Detect which cell encompasses the target text, then output its [x, y] center coordinate. 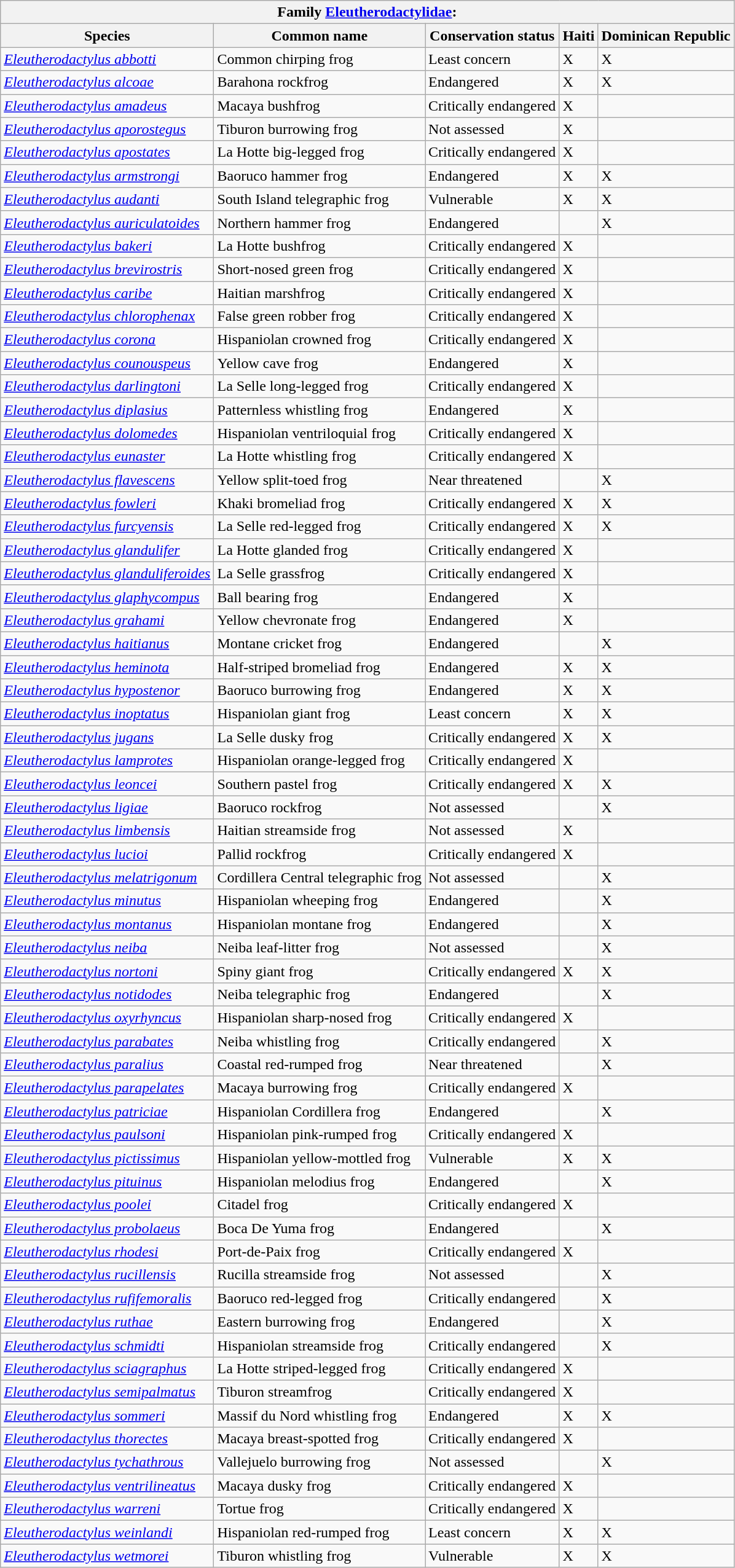
Baoruco hammer frog [320, 176]
La Hotte whistling frog [320, 457]
Eleutherodactylus abbotti [107, 59]
Eleutherodactylus neiba [107, 947]
Hispaniolan pink-rumped frog [320, 1135]
Eleutherodactylus audanti [107, 199]
Common chirping frog [320, 59]
Neiba leaf-litter frog [320, 947]
Vallejuelo burrowing frog [320, 1462]
Southern pastel frog [320, 784]
Macaya burrowing frog [320, 1088]
Yellow chevronate frog [320, 620]
Hispaniolan wheeping frog [320, 901]
Eleutherodactylus hypostenor [107, 691]
La Hotte glanded frog [320, 550]
Eleutherodactylus haitianus [107, 643]
Tortue frog [320, 1509]
Barahona rockfrog [320, 82]
Eleutherodactylus jugans [107, 737]
La Hotte striped-legged frog [320, 1368]
Eleutherodactylus sciagraphus [107, 1368]
Massif du Nord whistling frog [320, 1415]
Eleutherodactylus paulsoni [107, 1135]
Eleutherodactylus corona [107, 340]
Neiba whistling frog [320, 1041]
Hispaniolan yellow-mottled frog [320, 1158]
Hispaniolan Cordillera frog [320, 1111]
Eleutherodactylus notidodes [107, 994]
Eleutherodactylus brevirostris [107, 269]
Eleutherodactylus ruthae [107, 1322]
Eleutherodactylus chlorophenax [107, 316]
Common name [320, 36]
Eleutherodactylus rufifemoralis [107, 1298]
Eleutherodactylus thorectes [107, 1439]
Eleutherodactylus diplasius [107, 410]
Eleutherodactylus weinlandi [107, 1532]
South Island telegraphic frog [320, 199]
Eleutherodactylus sommeri [107, 1415]
Eleutherodactylus flavescens [107, 480]
Eleutherodactylus armstrongi [107, 176]
Species [107, 36]
Eleutherodactylus fowleri [107, 503]
Eleutherodactylus schmidti [107, 1345]
Macaya bushfrog [320, 106]
Eleutherodactylus melatrigonum [107, 877]
Eleutherodactylus heminota [107, 667]
Eleutherodactylus lamprotes [107, 761]
Haitian marshfrog [320, 293]
Eleutherodactylus rucillensis [107, 1275]
Macaya dusky frog [320, 1486]
Pallid rockfrog [320, 854]
Coastal red-rumped frog [320, 1065]
La Hotte big-legged frog [320, 152]
Eleutherodactylus auriculatoides [107, 222]
La Selle dusky frog [320, 737]
Eleutherodactylus dolomedes [107, 433]
Tiburon streamfrog [320, 1392]
La Selle grassfrog [320, 573]
La Hotte bushfrog [320, 246]
Cordillera Central telegraphic frog [320, 877]
Macaya breast-spotted frog [320, 1439]
Eleutherodactylus montanus [107, 924]
Hispaniolan montane frog [320, 924]
Baoruco red-legged frog [320, 1298]
False green robber frog [320, 316]
Eleutherodactylus amadeus [107, 106]
Baoruco burrowing frog [320, 691]
Hispaniolan red-rumped frog [320, 1532]
Hispaniolan giant frog [320, 714]
Eleutherodactylus minutus [107, 901]
Eleutherodactylus leoncei [107, 784]
Ball bearing frog [320, 597]
Eleutherodactylus nortoni [107, 971]
Port-de-Paix frog [320, 1252]
Eleutherodactylus probolaeus [107, 1228]
Haiti [579, 36]
Eleutherodactylus oxyrhyncus [107, 1017]
Dominican Republic [666, 36]
Conservation status [492, 36]
Eleutherodactylus parabates [107, 1041]
Eleutherodactylus inoptatus [107, 714]
Family Eleutherodactylidae: [367, 12]
Eleutherodactylus limbensis [107, 831]
Eleutherodactylus lucioi [107, 854]
Eleutherodactylus rhodesi [107, 1252]
Patternless whistling frog [320, 410]
Boca De Yuma frog [320, 1228]
La Selle red-legged frog [320, 527]
Eleutherodactylus grahami [107, 620]
Eleutherodactylus ventrilineatus [107, 1486]
Eleutherodactylus aporostegus [107, 129]
Eleutherodactylus alcoae [107, 82]
Eleutherodactylus glanduliferoides [107, 573]
Eleutherodactylus furcyensis [107, 527]
Eleutherodactylus glaphycompus [107, 597]
Eleutherodactylus ligiae [107, 807]
Hispaniolan orange-legged frog [320, 761]
Eleutherodactylus warreni [107, 1509]
Yellow split-toed frog [320, 480]
Hispaniolan crowned frog [320, 340]
Northern hammer frog [320, 222]
Eleutherodactylus wetmorei [107, 1556]
Eleutherodactylus caribe [107, 293]
Eleutherodactylus glandulifer [107, 550]
Hispaniolan sharp-nosed frog [320, 1017]
Tiburon whistling frog [320, 1556]
Eleutherodactylus darlingtoni [107, 386]
Short-nosed green frog [320, 269]
Eleutherodactylus apostates [107, 152]
Hispaniolan ventriloquial frog [320, 433]
Eleutherodactylus counouspeus [107, 363]
Eleutherodactylus pituinus [107, 1182]
Eleutherodactylus patriciae [107, 1111]
Eleutherodactylus paralius [107, 1065]
Hispaniolan melodius frog [320, 1182]
Yellow cave frog [320, 363]
Eleutherodactylus semipalmatus [107, 1392]
Eleutherodactylus poolei [107, 1205]
Spiny giant frog [320, 971]
Montane cricket frog [320, 643]
Haitian streamside frog [320, 831]
Eleutherodactylus bakeri [107, 246]
Baoruco rockfrog [320, 807]
Tiburon burrowing frog [320, 129]
Neiba telegraphic frog [320, 994]
Khaki bromeliad frog [320, 503]
La Selle long-legged frog [320, 386]
Eleutherodactylus pictissimus [107, 1158]
Eleutherodactylus parapelates [107, 1088]
Half-striped bromeliad frog [320, 667]
Rucilla streamside frog [320, 1275]
Eleutherodactylus eunaster [107, 457]
Citadel frog [320, 1205]
Eastern burrowing frog [320, 1322]
Hispaniolan streamside frog [320, 1345]
Eleutherodactylus tychathrous [107, 1462]
